Find where the given text appears and provide that cell's center as (X, Y) coordinate. 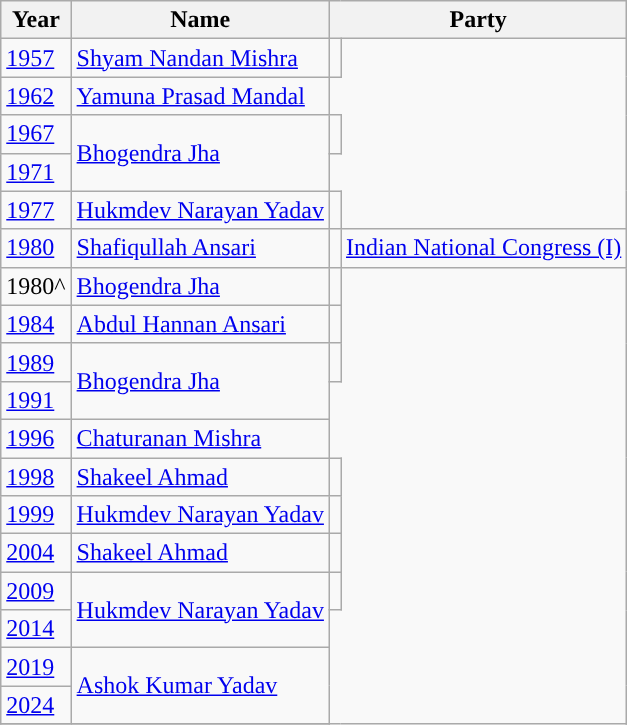
Abdul Hannan Ansari (200, 324)
2014 (36, 629)
1996 (36, 438)
1977 (36, 210)
1998 (36, 477)
1991 (36, 400)
Shyam Nandan Mishra (200, 58)
Year (36, 20)
2024 (36, 705)
2009 (36, 591)
1967 (36, 134)
1971 (36, 172)
2019 (36, 667)
Chaturanan Mishra (200, 438)
Ashok Kumar Yadav (200, 686)
1980^ (36, 286)
Name (200, 20)
Indian National Congress (I) (483, 248)
Yamuna Prasad Mandal (200, 96)
Party (478, 20)
Shafiqullah Ansari (200, 248)
1989 (36, 362)
1980 (36, 248)
1957 (36, 58)
1984 (36, 324)
2004 (36, 553)
1962 (36, 96)
1999 (36, 515)
